Extract the (x, y) coordinate from the center of the cell holding the provided text.  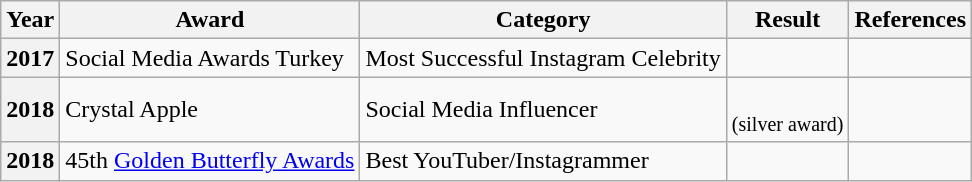
Most Successful Instagram Celebrity (543, 58)
Category (543, 20)
Year (30, 20)
Social Media Awards Turkey (210, 58)
Social Media Influencer (543, 110)
References (910, 20)
2017 (30, 58)
Crystal Apple (210, 110)
Award (210, 20)
(silver award) (788, 110)
Best YouTuber/Instagrammer (543, 161)
Result (788, 20)
45th Golden Butterfly Awards (210, 161)
